Output the (X, Y) coordinate of the center of the cell containing the given text.  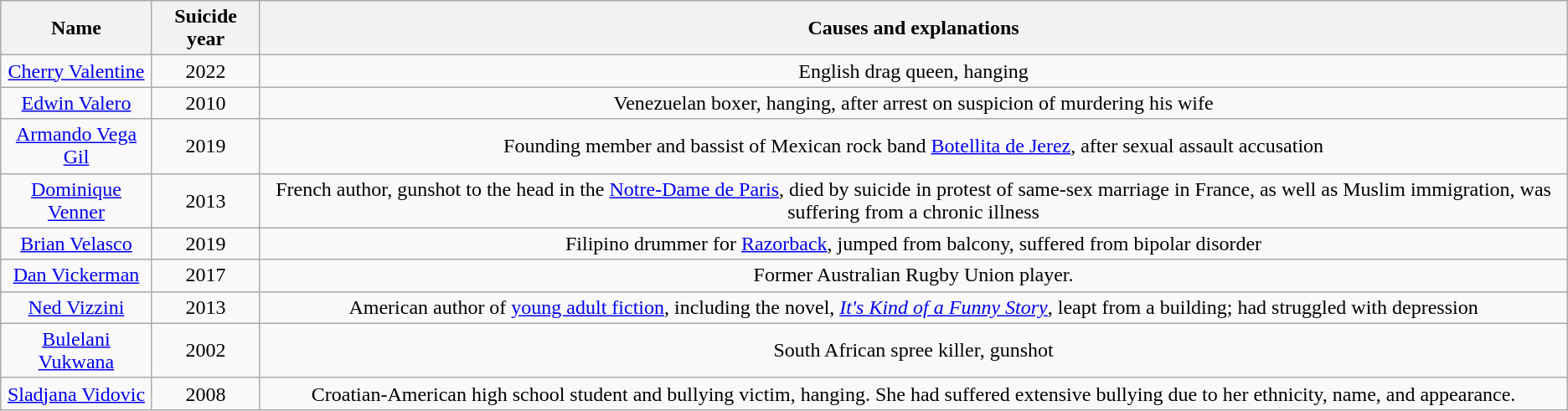
Bulelani Vukwana (76, 350)
Causes and explanations (913, 28)
2022 (206, 71)
2002 (206, 350)
Dominique Venner (76, 201)
Name (76, 28)
South African spree killer, gunshot (913, 350)
2010 (206, 103)
Filipino drummer for Razorback, jumped from balcony, suffered from bipolar disorder (913, 244)
Dan Vickerman (76, 275)
Sladjana Vidovic (76, 393)
American author of young adult fiction, including the novel, It's Kind of a Funny Story, leapt from a building; had struggled with depression (913, 307)
Brian Velasco (76, 244)
Croatian-American high school student and bullying victim, hanging. She had suffered extensive bullying due to her ethnicity, name, and appearance. (913, 393)
Suicide year (206, 28)
2008 (206, 393)
Founding member and bassist of Mexican rock band Botellita de Jerez, after sexual assault accusation (913, 146)
English drag queen, hanging (913, 71)
2017 (206, 275)
Edwin Valero (76, 103)
Ned Vizzini (76, 307)
Cherry Valentine (76, 71)
Former Australian Rugby Union player. (913, 275)
Venezuelan boxer, hanging, after arrest on suspicion of murdering his wife (913, 103)
Armando Vega Gil (76, 146)
